Find where the given text appears and provide that cell's center as (x, y) coordinate. 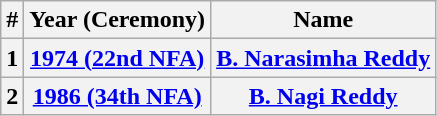
B. Nagi Reddy (324, 96)
Name (324, 20)
# (12, 20)
1 (12, 58)
B. Narasimha Reddy (324, 58)
Year (Ceremony) (118, 20)
1986 (34th NFA) (118, 96)
2 (12, 96)
1974 (22nd NFA) (118, 58)
